Return [X, Y] of the center of cell containing provided text 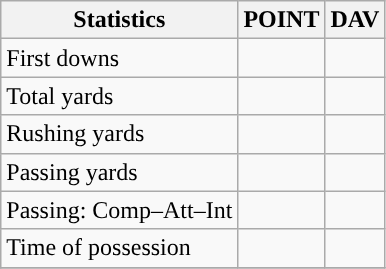
First downs [120, 58]
Total yards [120, 96]
Statistics [120, 20]
Passing: Comp–Att–Int [120, 210]
Time of possession [120, 248]
Rushing yards [120, 134]
Passing yards [120, 172]
POINT [282, 20]
DAV [355, 20]
